Detect which cell encompasses the target text, then output its [X, Y] center coordinate. 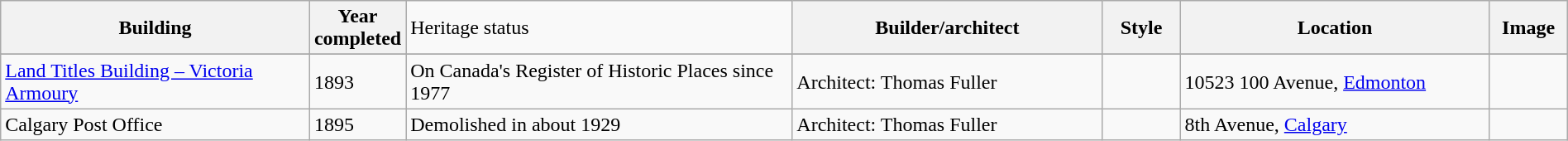
Building [155, 28]
Heritage status [599, 28]
Style [1141, 28]
1893 [357, 81]
Land Titles Building – Victoria Armoury [155, 81]
10523 100 Avenue, Edmonton [1335, 81]
Image [1528, 28]
Demolished in about 1929 [599, 124]
1895 [357, 124]
Calgary Post Office [155, 124]
Location [1335, 28]
Builder/architect [948, 28]
Year completed [357, 28]
On Canada's Register of Historic Places since 1977 [599, 81]
8th Avenue, Calgary [1335, 124]
